Return the [x, y] coordinate for the center point of the cell that contains the specified text.  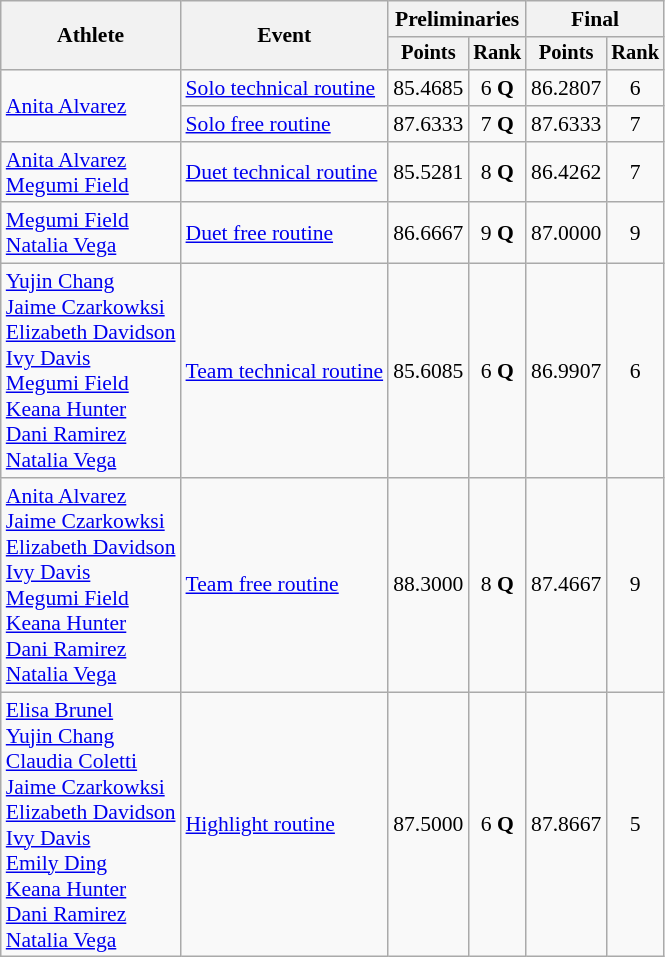
Solo free routine [285, 124]
86.2807 [566, 88]
Duet technical routine [285, 172]
5 [635, 824]
87.4667 [566, 585]
86.4262 [566, 172]
85.6085 [428, 371]
87.0000 [566, 234]
Athlete [91, 36]
Anita Alvarez [91, 106]
Anita AlvarezMegumi Field [91, 172]
Team free routine [285, 585]
Preliminaries [457, 19]
Anita AlvarezJaime CzarkowksiElizabeth DavidsonIvy DavisMegumi FieldKeana HunterDani RamirezNatalia Vega [91, 585]
Megumi FieldNatalia Vega [91, 234]
Team technical routine [285, 371]
86.9907 [566, 371]
Event [285, 36]
85.5281 [428, 172]
87.8667 [566, 824]
88.3000 [428, 585]
9 Q [497, 234]
Elisa BrunelYujin ChangClaudia ColettiJaime CzarkowksiElizabeth DavidsonIvy DavisEmily DingKeana HunterDani RamirezNatalia Vega [91, 824]
Highlight routine [285, 824]
7 Q [497, 124]
Duet free routine [285, 234]
Yujin ChangJaime CzarkowksiElizabeth DavidsonIvy DavisMegumi FieldKeana HunterDani RamirezNatalia Vega [91, 371]
87.5000 [428, 824]
Final [595, 19]
86.6667 [428, 234]
Solo technical routine [285, 88]
85.4685 [428, 88]
